Extract the [X, Y] coordinate from the center of the cell holding the provided text.  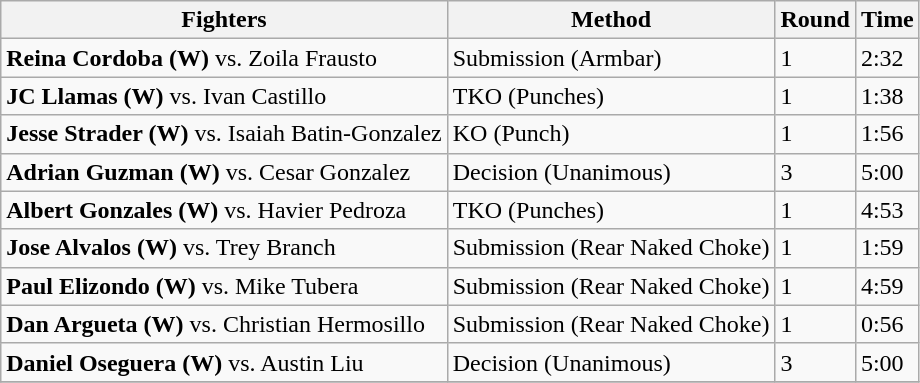
Reina Cordoba (W) vs. Zoila Frausto [224, 58]
Dan Argueta (W) vs. Christian Hermosillo [224, 324]
Method [611, 20]
Jesse Strader (W) vs. Isaiah Batin-Gonzalez [224, 134]
KO (Punch) [611, 134]
Adrian Guzman (W) vs. Cesar Gonzalez [224, 172]
1:59 [887, 248]
1:56 [887, 134]
4:53 [887, 210]
2:32 [887, 58]
Daniel Oseguera (W) vs. Austin Liu [224, 362]
Albert Gonzales (W) vs. Havier Pedroza [224, 210]
Submission (Armbar) [611, 58]
Jose Alvalos (W) vs. Trey Branch [224, 248]
0:56 [887, 324]
1:38 [887, 96]
Round [815, 20]
Fighters [224, 20]
4:59 [887, 286]
JC Llamas (W) vs. Ivan Castillo [224, 96]
Time [887, 20]
Paul Elizondo (W) vs. Mike Tubera [224, 286]
